Detect which cell encompasses the target text, then output its [x, y] center coordinate. 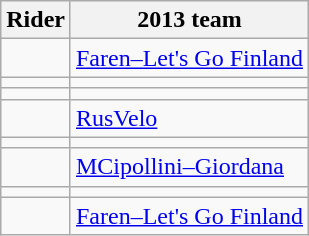
MCipollini–Giordana [189, 167]
RusVelo [189, 118]
2013 team [189, 20]
Rider [36, 20]
